Output the [x, y] coordinate of the center of the cell containing the given text.  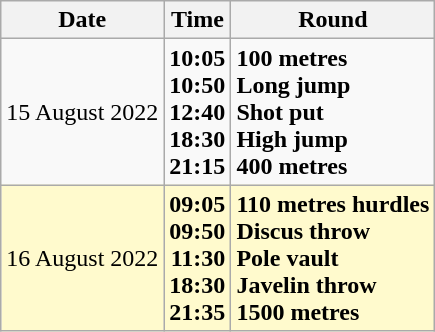
Time [198, 20]
09:0509:5011:3018:3021:35 [198, 258]
16 August 2022 [82, 258]
10:0510:5012:4018:3021:15 [198, 112]
Date [82, 20]
Round [333, 20]
100 metresLong jumpShot putHigh jump400 metres [333, 112]
15 August 2022 [82, 112]
110 metres hurdlesDiscus throwPole vaultJavelin throw1500 metres [333, 258]
